Capture the cell that displays the provided text and extract its (X, Y) central coordinate. 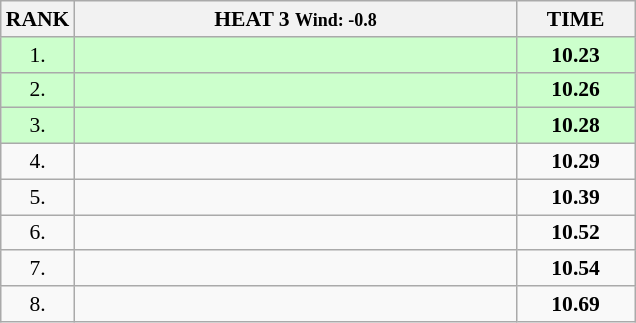
5. (38, 197)
TIME (576, 19)
10.23 (576, 55)
4. (38, 162)
10.52 (576, 233)
10.39 (576, 197)
6. (38, 233)
10.26 (576, 90)
HEAT 3 Wind: -0.8 (295, 19)
1. (38, 55)
10.29 (576, 162)
RANK (38, 19)
2. (38, 90)
10.28 (576, 126)
3. (38, 126)
7. (38, 269)
10.69 (576, 304)
10.54 (576, 269)
8. (38, 304)
